Extract the (X, Y) coordinate from the center of the cell holding the provided text.  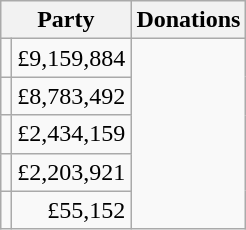
£2,434,159 (72, 134)
£8,783,492 (72, 96)
£2,203,921 (72, 172)
£55,152 (72, 210)
Party (66, 20)
£9,159,884 (72, 58)
Donations (188, 20)
